Provide the (X, Y) coordinate of the cell's center where the given text is located.  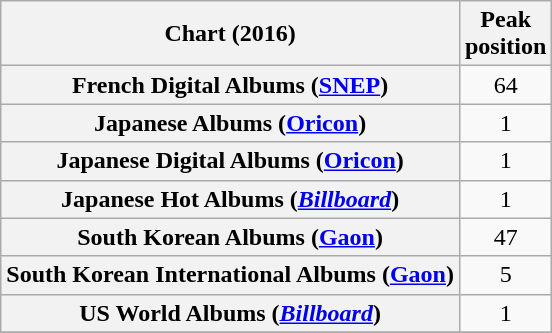
Chart (2016) (230, 34)
64 (505, 85)
US World Albums (Billboard) (230, 313)
South Korean Albums (Gaon) (230, 237)
Japanese Digital Albums (Oricon) (230, 161)
5 (505, 275)
47 (505, 237)
Peak position (505, 34)
South Korean International Albums (Gaon) (230, 275)
Japanese Hot Albums (Billboard) (230, 199)
Japanese Albums (Oricon) (230, 123)
French Digital Albums (SNEP) (230, 85)
